Pinpoint the cell where the given text exists, returning its (X, Y) midpoint coordinate. 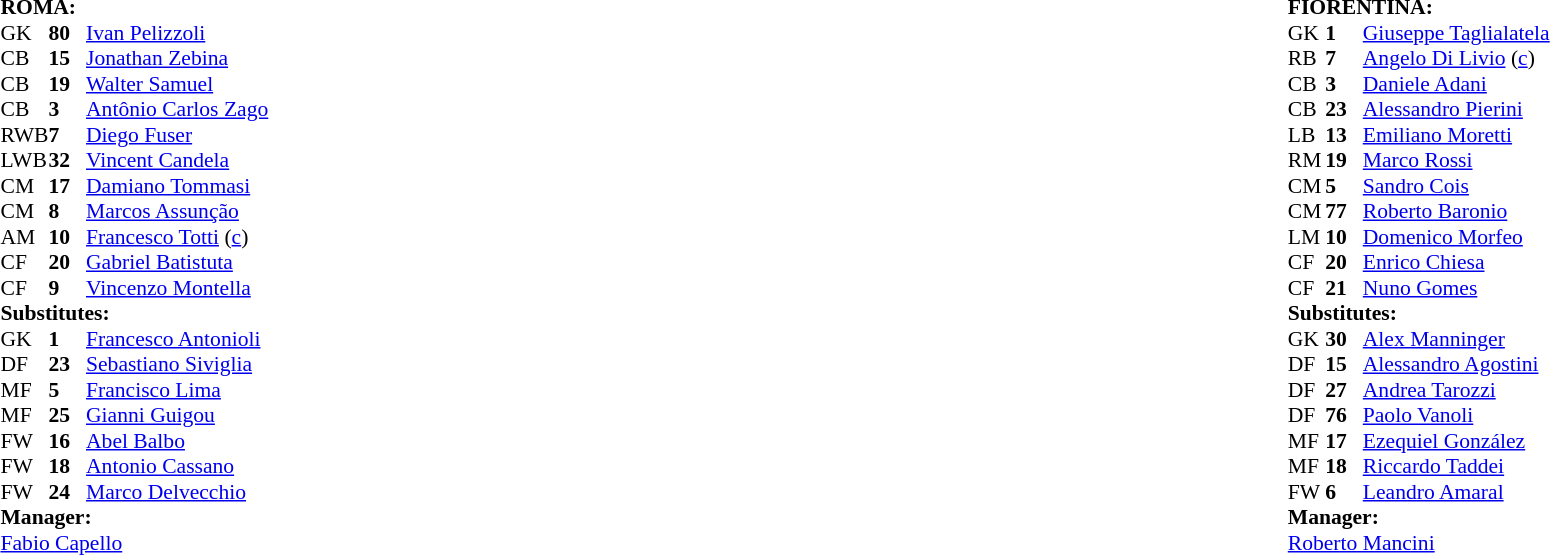
21 (1344, 288)
32 (67, 161)
Ezequiel González (1456, 441)
24 (67, 492)
Marco Delvecchio (177, 492)
Abel Balbo (177, 441)
Vincenzo Montella (177, 288)
13 (1344, 135)
Enrico Chiesa (1456, 263)
9 (67, 288)
Diego Fuser (177, 135)
Alessandro Pierini (1456, 109)
Alessandro Agostini (1456, 365)
AM (24, 237)
77 (1344, 211)
Nuno Gomes (1456, 288)
LB (1307, 135)
RWB (24, 135)
Giuseppe Taglialatela (1456, 33)
Emiliano Moretti (1456, 135)
RM (1307, 161)
Paolo Vanoli (1456, 415)
Angelo Di Livio (c) (1456, 59)
Walter Samuel (177, 84)
76 (1344, 415)
Leandro Amaral (1456, 492)
6 (1344, 492)
Francisco Lima (177, 390)
Francesco Totti (c) (177, 237)
Sandro Cois (1456, 186)
Jonathan Zebina (177, 59)
Ivan Pelizzoli (177, 33)
Marco Rossi (1456, 161)
Alex Manninger (1456, 339)
8 (67, 211)
Riccardo Taddei (1456, 467)
16 (67, 441)
Gabriel Batistuta (177, 263)
Gianni Guigou (177, 415)
Antônio Carlos Zago (177, 109)
Sebastiano Siviglia (177, 365)
25 (67, 415)
Marcos Assunção (177, 211)
Roberto Baronio (1456, 211)
27 (1344, 390)
30 (1344, 339)
LWB (24, 161)
80 (67, 33)
Damiano Tommasi (177, 186)
Francesco Antonioli (177, 339)
LM (1307, 237)
Daniele Adani (1456, 84)
Antonio Cassano (177, 467)
Domenico Morfeo (1456, 237)
Andrea Tarozzi (1456, 390)
Vincent Candela (177, 161)
RB (1307, 59)
